Pinpoint the cell where the given text exists, returning its [x, y] midpoint coordinate. 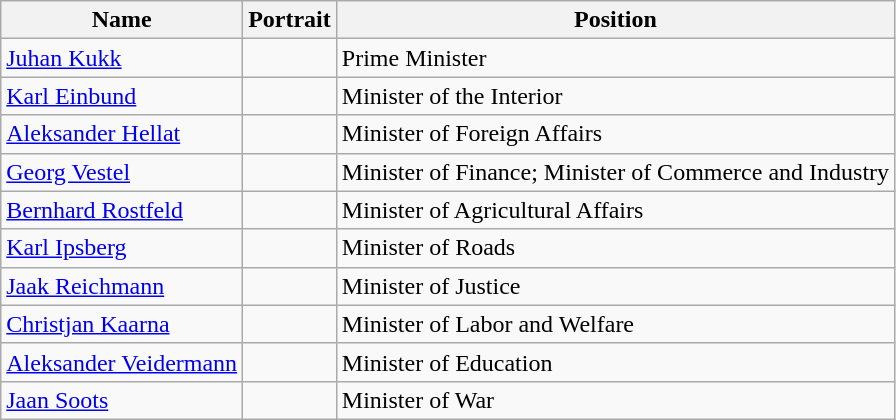
Position [615, 20]
Minister of the Interior [615, 96]
Minister of Finance; Minister of Commerce and Industry [615, 172]
Minister of Education [615, 362]
Portrait [290, 20]
Jaak Reichmann [122, 286]
Aleksander Hellat [122, 134]
Name [122, 20]
Minister of War [615, 400]
Karl Ipsberg [122, 248]
Prime Minister [615, 58]
Minister of Justice [615, 286]
Minister of Foreign Affairs [615, 134]
Minister of Agricultural Affairs [615, 210]
Bernhard Rostfeld [122, 210]
Minister of Roads [615, 248]
Georg Vestel [122, 172]
Karl Einbund [122, 96]
Aleksander Veidermann [122, 362]
Christjan Kaarna [122, 324]
Jaan Soots [122, 400]
Minister of Labor and Welfare [615, 324]
Juhan Kukk [122, 58]
